Capture the cell that displays the provided text and extract its [X, Y] central coordinate. 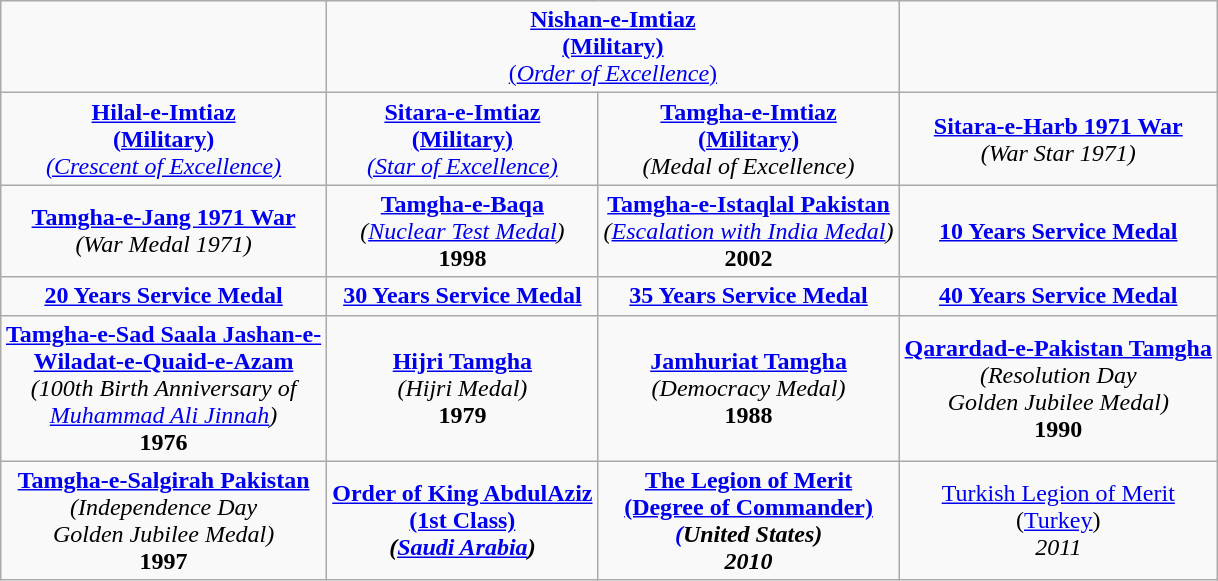
Sitara-e-Harb 1971 War(War Star 1971) [1058, 139]
20 Years Service Medal [163, 296]
Jamhuriat Tamgha(Democracy Medal)1988 [748, 388]
Tamgha-e-Sad Saala Jashan-e-Wiladat-e-Quaid-e-Azam(100th Birth Anniversary ofMuhammad Ali Jinnah)1976 [163, 388]
30 Years Service Medal [462, 296]
Sitara-e-Imtiaz(Military)(Star of Excellence) [462, 139]
10 Years Service Medal [1058, 231]
40 Years Service Medal [1058, 296]
Tamgha-e-Istaqlal Pakistan(Escalation with India Medal)2002 [748, 231]
Tamgha-e-Salgirah Pakistan(Independence DayGolden Jubilee Medal)1997 [163, 520]
Turkish Legion of Merit(Turkey)2011 [1058, 520]
35 Years Service Medal [748, 296]
Tamgha-e-Baqa(Nuclear Test Medal)1998 [462, 231]
Nishan-e-Imtiaz(Military)(Order of Excellence) [613, 47]
Qarardad-e-Pakistan Tamgha(Resolution DayGolden Jubilee Medal)1990 [1058, 388]
The Legion of Merit(Degree of Commander)(United States)2010 [748, 520]
Tamgha-e-Jang 1971 War(War Medal 1971) [163, 231]
Order of King AbdulAziz(1st Class)(Saudi Arabia) [462, 520]
Hilal-e-Imtiaz(Military)(Crescent of Excellence) [163, 139]
Tamgha-e-Imtiaz(Military)(Medal of Excellence) [748, 139]
Hijri Tamgha(Hijri Medal)1979 [462, 388]
